Return the (X, Y) coordinate for the center point of the cell that contains the specified text.  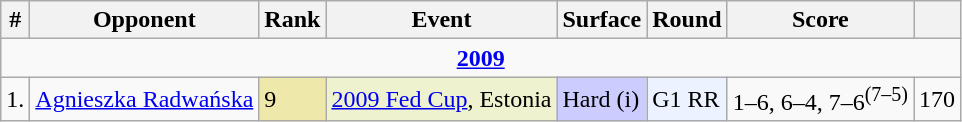
2009 (481, 58)
Hard (i) (602, 100)
1–6, 6–4, 7–6(7–5) (820, 100)
# (16, 20)
1. (16, 100)
Round (687, 20)
Rank (292, 20)
Opponent (144, 20)
Score (820, 20)
170 (938, 100)
Agnieszka Radwańska (144, 100)
G1 RR (687, 100)
Surface (602, 20)
Event (442, 20)
2009 Fed Cup, Estonia (442, 100)
9 (292, 100)
